Search for the cell housing the specified text and yield its (x, y) center coordinate. 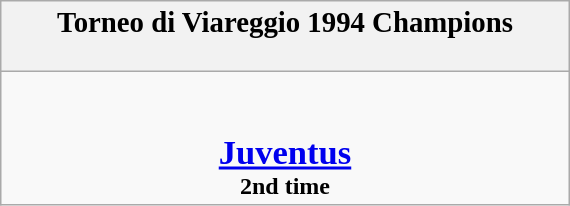
Juventus2nd time (284, 138)
Torneo di Viareggio 1994 Champions (284, 36)
